Scan for the cell matching the given text and deliver its (x, y) coordinate at center. 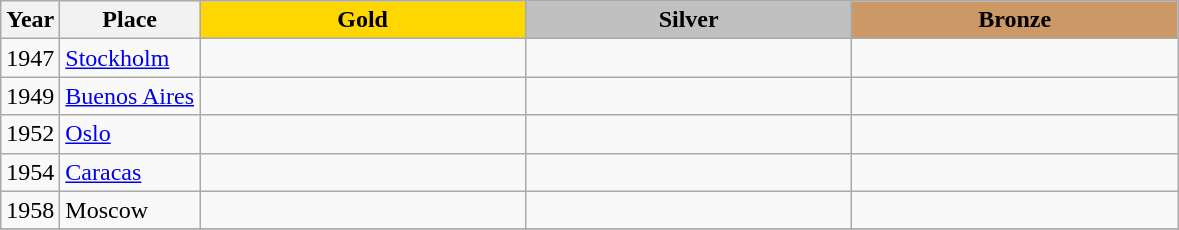
1949 (30, 96)
Year (30, 20)
Place (130, 20)
Stockholm (130, 58)
1947 (30, 58)
1958 (30, 210)
Bronze (1015, 20)
Oslo (130, 134)
Moscow (130, 210)
1952 (30, 134)
Buenos Aires (130, 96)
Gold (363, 20)
Silver (689, 20)
1954 (30, 172)
Caracas (130, 172)
